Return the [X, Y] coordinate for the center point of the cell that contains the specified text.  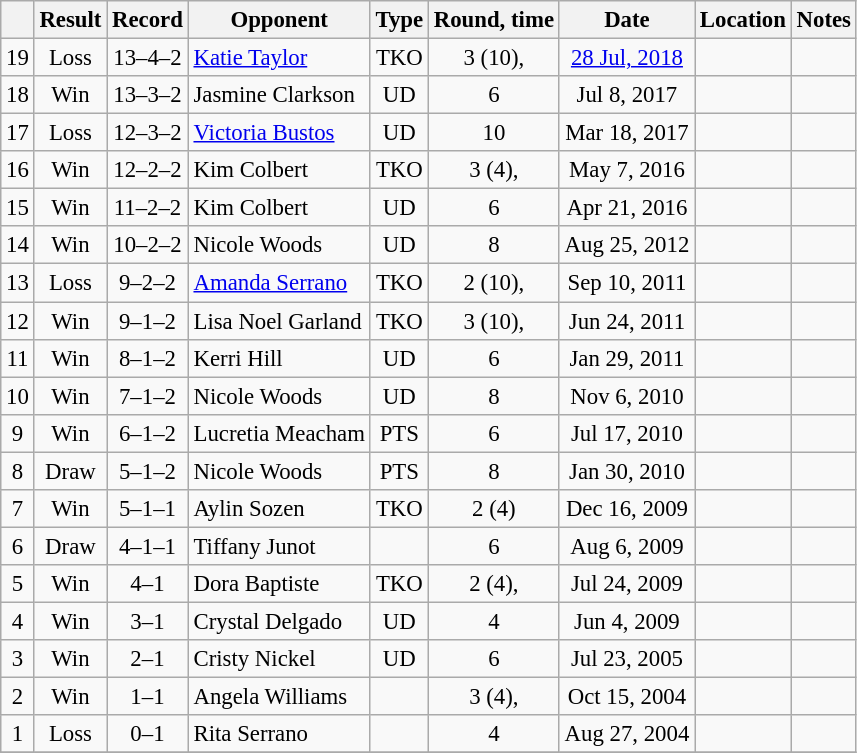
Jul 8, 2017 [626, 95]
Kerri Hill [279, 358]
Sep 10, 2011 [626, 283]
Record [148, 20]
Tiffany Junot [279, 546]
Amanda Serrano [279, 283]
13 [18, 283]
Oct 15, 2004 [626, 697]
2 (10), [494, 283]
18 [18, 95]
Result [70, 20]
Katie Taylor [279, 58]
Aylin Sozen [279, 509]
3–1 [148, 621]
Cristy Nickel [279, 659]
13–4–2 [148, 58]
Aug 27, 2004 [626, 734]
Aug 25, 2012 [626, 245]
Dec 16, 2009 [626, 509]
6–1–2 [148, 433]
2 (4), [494, 584]
Type [399, 20]
Jul 23, 2005 [626, 659]
19 [18, 58]
9–1–2 [148, 321]
Location [744, 20]
11–2–2 [148, 208]
Jul 17, 2010 [626, 433]
Angela Williams [279, 697]
12 [18, 321]
Crystal Delgado [279, 621]
9–2–2 [148, 283]
2 (4) [494, 509]
7 [18, 509]
Victoria Bustos [279, 133]
2 [18, 697]
5–1–1 [148, 509]
0–1 [148, 734]
7–1–2 [148, 396]
14 [18, 245]
Lucretia Meacham [279, 433]
Mar 18, 2017 [626, 133]
11 [18, 358]
Jun 4, 2009 [626, 621]
Date [626, 20]
5 [18, 584]
Jan 30, 2010 [626, 471]
1 [18, 734]
Notes [824, 20]
8–1–2 [148, 358]
12–2–2 [148, 170]
1–1 [148, 697]
Aug 6, 2009 [626, 546]
15 [18, 208]
May 7, 2016 [626, 170]
5–1–2 [148, 471]
28 Jul, 2018 [626, 58]
Round, time [494, 20]
Jun 24, 2011 [626, 321]
Nov 6, 2010 [626, 396]
13–3–2 [148, 95]
9 [18, 433]
Jan 29, 2011 [626, 358]
Jul 24, 2009 [626, 584]
Rita Serrano [279, 734]
Opponent [279, 20]
Jasmine Clarkson [279, 95]
17 [18, 133]
Dora Baptiste [279, 584]
4–1 [148, 584]
4–1–1 [148, 546]
10–2–2 [148, 245]
16 [18, 170]
3 [18, 659]
Lisa Noel Garland [279, 321]
2–1 [148, 659]
Apr 21, 2016 [626, 208]
12–3–2 [148, 133]
